For the text-containing cell, return its midpoint in (x, y) coordinate format. 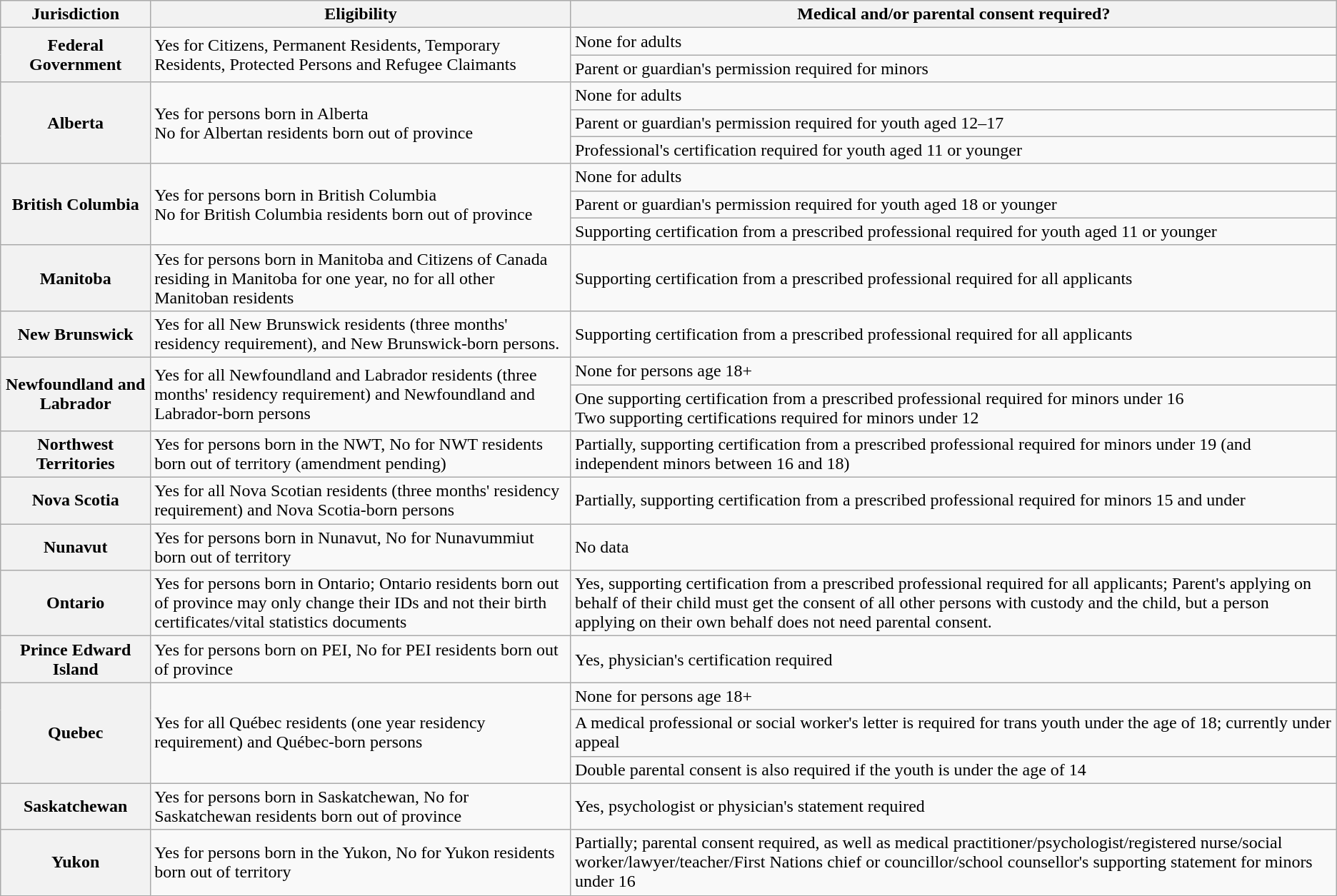
Yes for persons born in British ColumbiaNo for British Columbia residents born out of province (361, 204)
Yes for persons born in Saskatchewan, No for Saskatchewan residents born out of province (361, 807)
Yes for persons born in AlbertaNo for Albertan residents born out of province (361, 123)
Yes, psychologist or physician's statement required (953, 807)
Prince Edward Island (76, 660)
Partially, supporting certification from a prescribed professional required for minors under 19 (and independent minors between 16 and 18) (953, 454)
Eligibility (361, 14)
Yes for all Nova Scotian residents (three months' residency requirement) and Nova Scotia-born persons (361, 501)
Yes for all New Brunswick residents (three months' residency requirement), and New Brunswick-born persons. (361, 334)
Jurisdiction (76, 14)
Medical and/or parental consent required? (953, 14)
Yes for all Newfoundland and Labrador residents (three months' residency requirement) and Newfoundland and Labrador-born persons (361, 394)
Nunavut (76, 547)
Ontario (76, 603)
Yes for Citizens, Permanent Residents, Temporary Residents, Protected Persons and Refugee Claimants (361, 55)
Yes for persons born in the NWT, No for NWT residents born out of territory (amendment pending) (361, 454)
No data (953, 547)
Supporting certification from a prescribed professional required for youth aged 11 or younger (953, 231)
Parent or guardian's permission required for youth aged 18 or younger (953, 204)
Federal Government (76, 55)
Yes for persons born in Nunavut, No for Nunavummiut born out of territory (361, 547)
Parent or guardian's permission required for youth aged 12–17 (953, 123)
Saskatchewan (76, 807)
Yes for persons born in the Yukon, No for Yukon residents born out of territory (361, 862)
New Brunswick (76, 334)
Alberta (76, 123)
Yukon (76, 862)
Quebec (76, 733)
Double parental consent is also required if the youth is under the age of 14 (953, 770)
Nova Scotia (76, 501)
A medical professional or social worker's letter is required for trans youth under the age of 18; currently under appeal (953, 733)
Parent or guardian's permission required for minors (953, 69)
One supporting certification from a prescribed professional required for minors under 16Two supporting certifications required for minors under 12 (953, 407)
Professional's certification required for youth aged 11 or younger (953, 150)
Manitoba (76, 278)
Yes, physician's certification required (953, 660)
Yes for persons born on PEI, No for PEI residents born out of province (361, 660)
Partially, supporting certification from a prescribed professional required for minors 15 and under (953, 501)
Yes for all Québec residents (one year residency requirement) and Québec-born persons (361, 733)
Newfoundland and Labrador (76, 394)
Yes for persons born in Manitoba and Citizens of Canada residing in Manitoba for one year, no for all other Manitoban residents (361, 278)
British Columbia (76, 204)
Northwest Territories (76, 454)
